Extract the (X, Y) coordinate from the center of the cell holding the provided text.  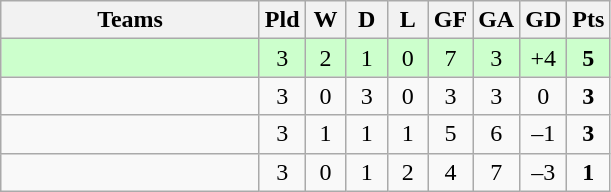
Pts (588, 20)
GD (544, 20)
6 (496, 134)
D (366, 20)
–1 (544, 134)
Teams (130, 20)
Pld (282, 20)
GF (450, 20)
L (408, 20)
4 (450, 172)
+4 (544, 58)
–3 (544, 172)
GA (496, 20)
W (326, 20)
